Determine the [x, y] coordinate at the center of the cell enclosing the given text.  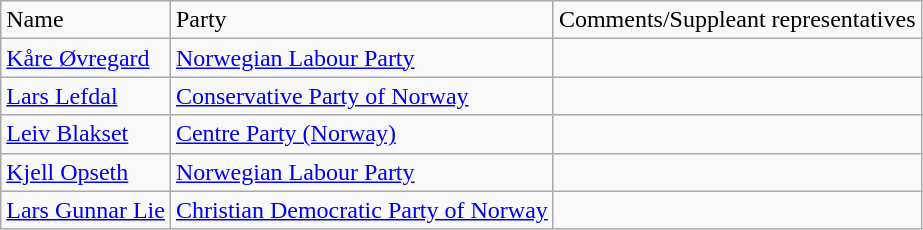
Lars Lefdal [86, 96]
Centre Party (Norway) [362, 134]
Party [362, 20]
Leiv Blakset [86, 134]
Kjell Opseth [86, 172]
Comments/Suppleant representatives [737, 20]
Lars Gunnar Lie [86, 210]
Conservative Party of Norway [362, 96]
Christian Democratic Party of Norway [362, 210]
Kåre Øvregard [86, 58]
Name [86, 20]
